Output the (x, y) coordinate of the center of the cell containing the given text.  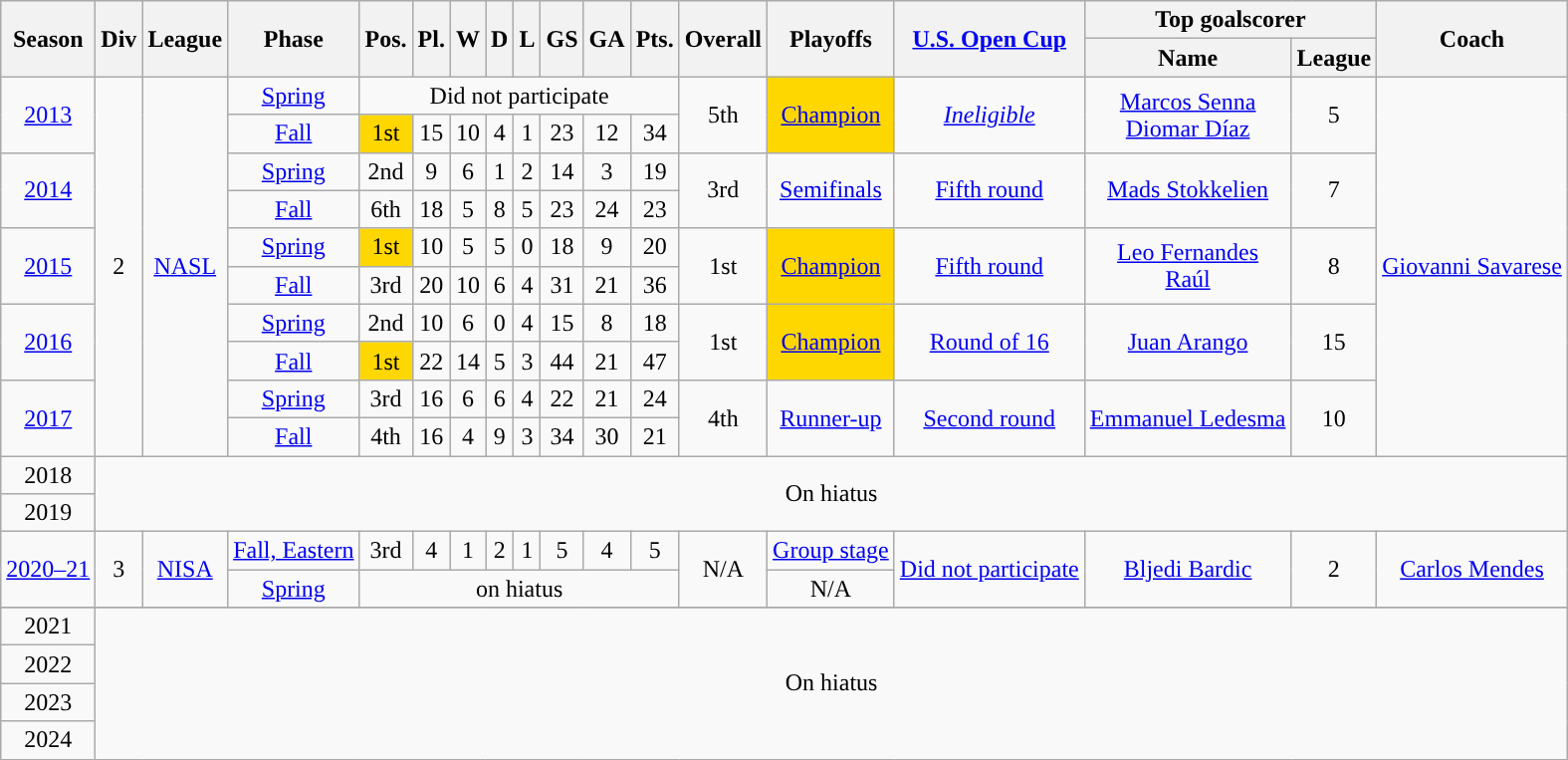
Emmanuel Ledesma (1188, 417)
Marcos Senna Diomar Díaz (1188, 115)
GS (561, 39)
Top goalscorer (1231, 20)
12 (607, 133)
Carlos Mendes (1472, 570)
Mads Stokkelien (1188, 190)
Pos. (386, 39)
2016 (48, 342)
NISA (185, 570)
2023 (48, 702)
2020–21 (48, 570)
2018 (48, 475)
Coach (1472, 39)
D (500, 39)
Second round (990, 417)
Pl. (431, 39)
U.S. Open Cup (990, 39)
Juan Arango (1188, 342)
Giovanni Savarese (1472, 267)
Bljedi Bardic (1188, 570)
44 (561, 361)
Round of 16 (990, 342)
2022 (48, 664)
Runner-up (831, 417)
Name (1188, 58)
NASL (185, 267)
2024 (48, 740)
W (468, 39)
2014 (48, 190)
7 (1334, 190)
Leo Fernandes Raúl (1188, 266)
2015 (48, 266)
2013 (48, 115)
Phase (294, 39)
Overall (723, 39)
31 (561, 285)
Ineligible (990, 115)
6th (386, 209)
5th (723, 115)
Pts. (655, 39)
Div (119, 39)
30 (607, 436)
Season (48, 39)
2021 (48, 627)
L (528, 39)
on hiatus (520, 589)
Group stage (831, 551)
Fall, Eastern (294, 551)
GA (607, 39)
19 (655, 171)
Semifinals (831, 190)
2019 (48, 513)
47 (655, 361)
2017 (48, 417)
36 (655, 285)
Playoffs (831, 39)
